Capture the cell that displays the provided text and extract its (x, y) central coordinate. 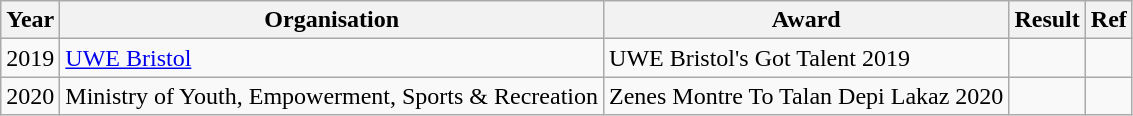
Award (806, 20)
Zenes Montre To Talan Depi Lakaz 2020 (806, 96)
Ref (1108, 20)
Ministry of Youth, Empowerment, Sports & Recreation (332, 96)
2020 (30, 96)
UWE Bristol (332, 58)
Year (30, 20)
Organisation (332, 20)
Result (1047, 20)
2019 (30, 58)
UWE Bristol's Got Talent 2019 (806, 58)
